Output the (x, y) coordinate of the center of the cell containing the given text.  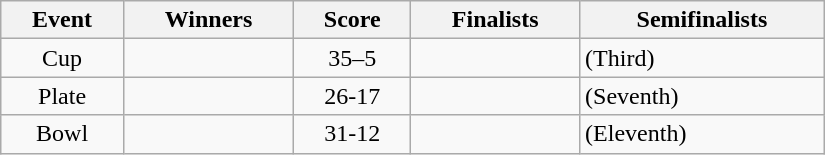
Event (62, 20)
Score (352, 20)
35–5 (352, 58)
(Seventh) (702, 96)
Cup (62, 58)
Semifinalists (702, 20)
Winners (208, 20)
26-17 (352, 96)
Finalists (496, 20)
Plate (62, 96)
Bowl (62, 134)
(Third) (702, 58)
31-12 (352, 134)
(Eleventh) (702, 134)
